For the text-containing cell, return its midpoint in (x, y) coordinate format. 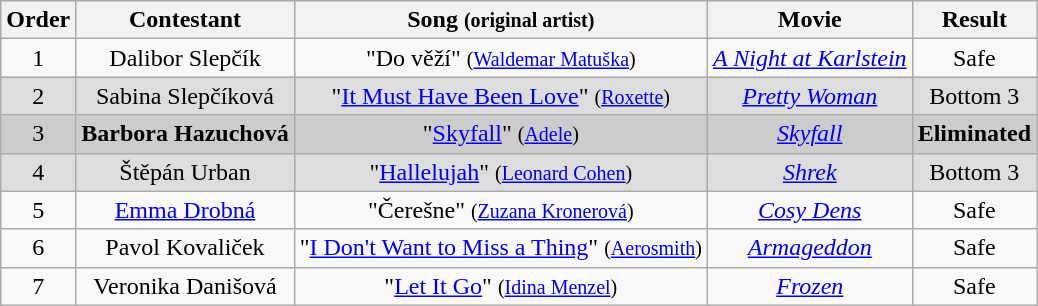
Pretty Woman (810, 96)
A Night at Karlstein (810, 58)
"It Must Have Been Love" (Roxette) (500, 96)
Pavol Kovaliček (185, 248)
Skyfall (810, 134)
Dalibor Slepčík (185, 58)
Cosy Dens (810, 210)
Štěpán Urban (185, 172)
7 (38, 286)
Shrek (810, 172)
Contestant (185, 20)
1 (38, 58)
3 (38, 134)
Movie (810, 20)
"Do věží" (Waldemar Matuška) (500, 58)
"I Don't Want to Miss a Thing" (Aerosmith) (500, 248)
Result (974, 20)
Order (38, 20)
Barbora Hazuchová (185, 134)
2 (38, 96)
"Skyfall" (Adele) (500, 134)
4 (38, 172)
"Let It Go" (Idina Menzel) (500, 286)
Frozen (810, 286)
Eliminated (974, 134)
Song (original artist) (500, 20)
Emma Drobná (185, 210)
Sabina Slepčíková (185, 96)
6 (38, 248)
"Čerešne" (Zuzana Kronerová) (500, 210)
Armageddon (810, 248)
"Hallelujah" (Leonard Cohen) (500, 172)
5 (38, 210)
Veronika Danišová (185, 286)
